Return [x, y] of the center of cell containing provided text 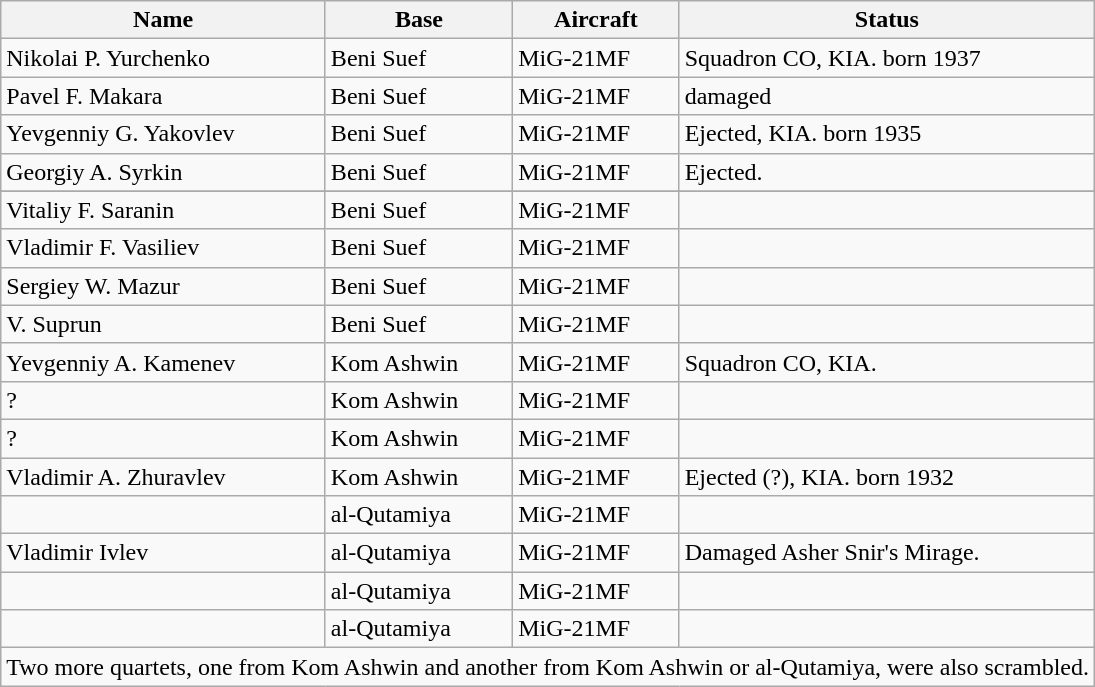
Vitaliy F. Saranin [164, 210]
Two more quartets, one from Kom Ashwin and another from Kom Ashwin or al-Qutamiya, were also scrambled. [548, 667]
Status [886, 20]
Damaged Asher Snir's Mirage. [886, 553]
Sergiey W. Mazur [164, 286]
Squadron CO, KIA. [886, 362]
Vladimir A. Zhuravlev [164, 477]
Ejected, KIA. born 1935 [886, 134]
Nikolai P. Yurchenko [164, 58]
Squadron CO, KIA. born 1937 [886, 58]
V. Suprun [164, 324]
Georgiy A. Syrkin [164, 172]
Name [164, 20]
Aircraft [596, 20]
Vladimir F. Vasiliev [164, 248]
Pavel F. Makara [164, 96]
damaged [886, 96]
Yevgenniy G. Yakovlev [164, 134]
Ejected. [886, 172]
Yevgenniy A. Kamenev [164, 362]
Vladimir Ivlev [164, 553]
Base [418, 20]
Ejected (?), KIA. born 1932 [886, 477]
